For the text-containing cell, return its midpoint in (x, y) coordinate format. 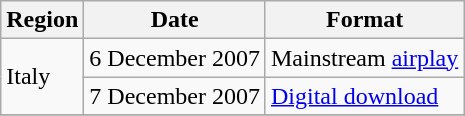
6 December 2007 (175, 58)
Region (42, 20)
Digital download (364, 96)
Mainstream airplay (364, 58)
Format (364, 20)
7 December 2007 (175, 96)
Italy (42, 77)
Date (175, 20)
